Return the [x, y] coordinate for the center point of the cell that contains the specified text.  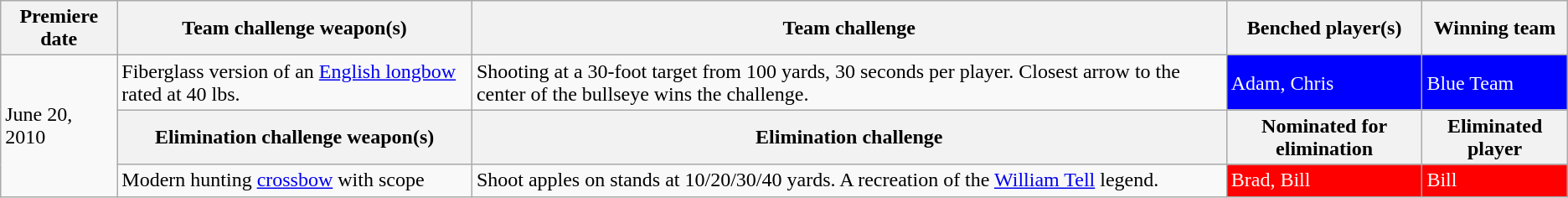
Fiberglass version of an English longbow rated at 40 lbs. [295, 82]
Brad, Bill [1324, 180]
Premiere date [59, 29]
Team challenge weapon(s) [295, 29]
Elimination challenge weapon(s) [295, 138]
Elimination challenge [849, 138]
Winning team [1494, 29]
June 20, 2010 [59, 126]
Benched player(s) [1324, 29]
Nominated for elimination [1324, 138]
Team challenge [849, 29]
Eliminated player [1494, 138]
Bill [1494, 180]
Adam, Chris [1324, 82]
Modern hunting crossbow with scope [295, 180]
Shoot apples on stands at 10/20/30/40 yards. A recreation of the William Tell legend. [849, 180]
Shooting at a 30-foot target from 100 yards, 30 seconds per player. Closest arrow to the center of the bullseye wins the challenge. [849, 82]
Blue Team [1494, 82]
